Return the (x, y) coordinate for the center point of the cell that contains the specified text.  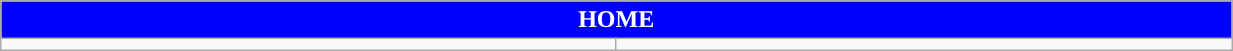
HOME (616, 20)
